Return the (X, Y) coordinate for the center point of the cell that contains the specified text.  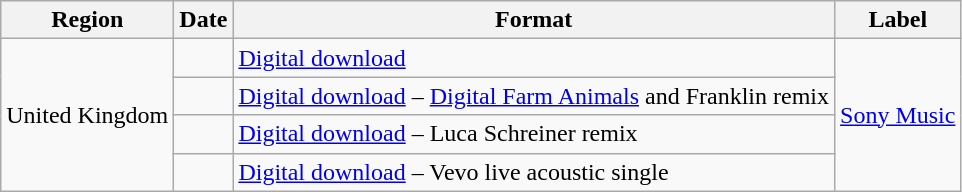
Format (534, 20)
Date (204, 20)
Digital download – Luca Schreiner remix (534, 134)
Sony Music (898, 115)
Digital download – Vevo live acoustic single (534, 172)
Digital download (534, 58)
United Kingdom (88, 115)
Label (898, 20)
Region (88, 20)
Digital download – Digital Farm Animals and Franklin remix (534, 96)
